For the text-containing cell, return its midpoint in (x, y) coordinate format. 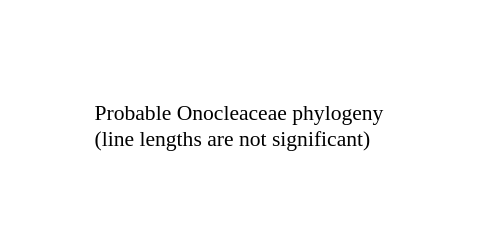
Probable Onocleaceae phylogeny(line lengths are not significant) (239, 126)
